Identify which cell holds the provided text, then report its [X, Y] central coordinate. 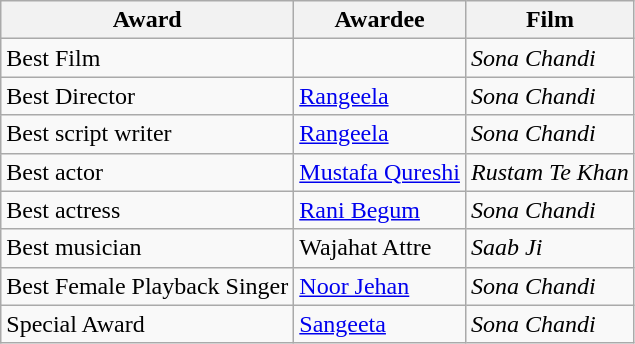
Special Award [148, 324]
Mustafa Qureshi [380, 172]
Best Film [148, 58]
Best actress [148, 210]
Film [550, 20]
Rustam Te Khan [550, 172]
Best script writer [148, 134]
Saab Ji [550, 248]
Rani Begum [380, 210]
Best Director [148, 96]
Wajahat Attre [380, 248]
Awardee [380, 20]
Award [148, 20]
Best musician [148, 248]
Noor Jehan [380, 286]
Sangeeta [380, 324]
Best actor [148, 172]
Best Female Playback Singer [148, 286]
